For the text-containing cell, return its midpoint in (x, y) coordinate format. 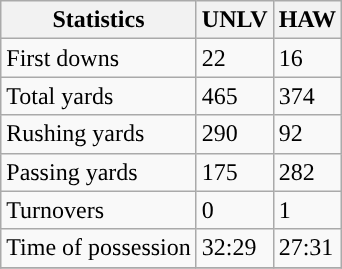
32:29 (234, 248)
First downs (99, 58)
465 (234, 96)
0 (234, 210)
Passing yards (99, 172)
374 (307, 96)
HAW (307, 20)
282 (307, 172)
22 (234, 58)
92 (307, 134)
Statistics (99, 20)
16 (307, 58)
290 (234, 134)
Total yards (99, 96)
Turnovers (99, 210)
UNLV (234, 20)
175 (234, 172)
Rushing yards (99, 134)
1 (307, 210)
27:31 (307, 248)
Time of possession (99, 248)
